Provide the [x, y] coordinate of the cell's center where the given text is located.  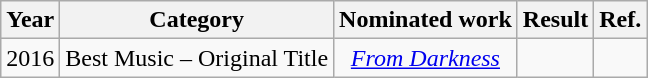
Nominated work [426, 20]
From Darkness [426, 58]
Ref. [620, 20]
Best Music – Original Title [197, 58]
2016 [30, 58]
Result [555, 20]
Category [197, 20]
Year [30, 20]
